Return [X, Y] of the center of cell containing provided text 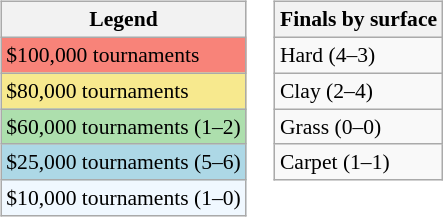
$10,000 tournaments (1–0) [124, 198]
$100,000 tournaments [124, 55]
$25,000 tournaments (5–6) [124, 162]
Carpet (1–1) [358, 162]
Clay (2–4) [358, 91]
$80,000 tournaments [124, 91]
Hard (4–3) [358, 55]
Grass (0–0) [358, 127]
$60,000 tournaments (1–2) [124, 127]
Finals by surface [358, 20]
Legend [124, 20]
